Output the [x, y] coordinate of the center of the cell containing the given text.  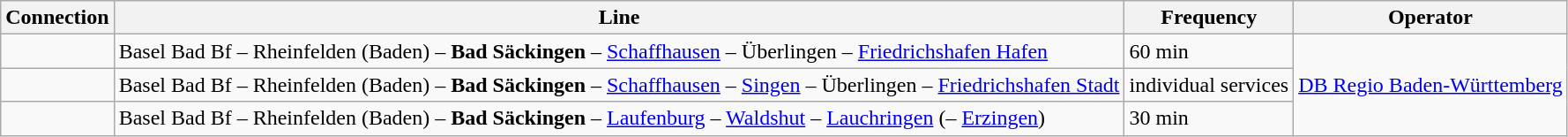
Frequency [1209, 18]
60 min [1209, 51]
individual services [1209, 85]
Connection [57, 18]
Basel Bad Bf – Rheinfelden (Baden) – Bad Säckingen – Schaffhausen – Überlingen – Friedrichshafen Hafen [619, 51]
Operator [1430, 18]
Basel Bad Bf – Rheinfelden (Baden) – Bad Säckingen – Schaffhausen – Singen – Überlingen – Friedrichshafen Stadt [619, 85]
DB Regio Baden-Württemberg [1430, 85]
Line [619, 18]
30 min [1209, 118]
Basel Bad Bf – Rheinfelden (Baden) – Bad Säckingen – Laufenburg – Waldshut – Lauchringen (– Erzingen) [619, 118]
